Pinpoint the cell where the given text exists, returning its [X, Y] midpoint coordinate. 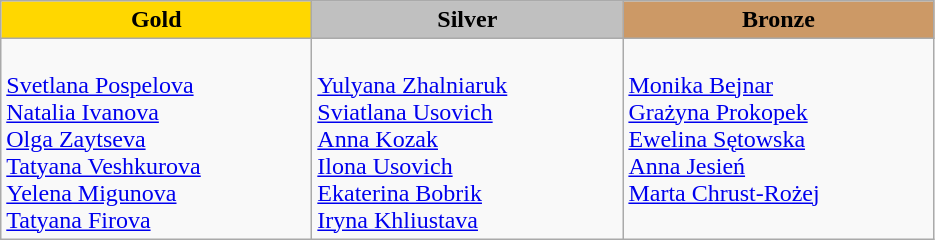
Gold [156, 20]
Yulyana Zhalniaruk Sviatlana Usovich Anna Kozak Ilona UsovichEkaterina BobrikIryna Khliustava [468, 139]
Silver [468, 20]
Bronze [778, 20]
Svetlana Pospelova Natalia Ivanova Olga Zaytseva Tatyana VeshkurovaYelena MigunovaTatyana Firova [156, 139]
Monika Bejnar Grażyna Prokopek Ewelina Sętowska Anna JesieńMarta Chrust-Rożej [778, 139]
